Locate the cell with the specified text and output its (X, Y) center coordinate. 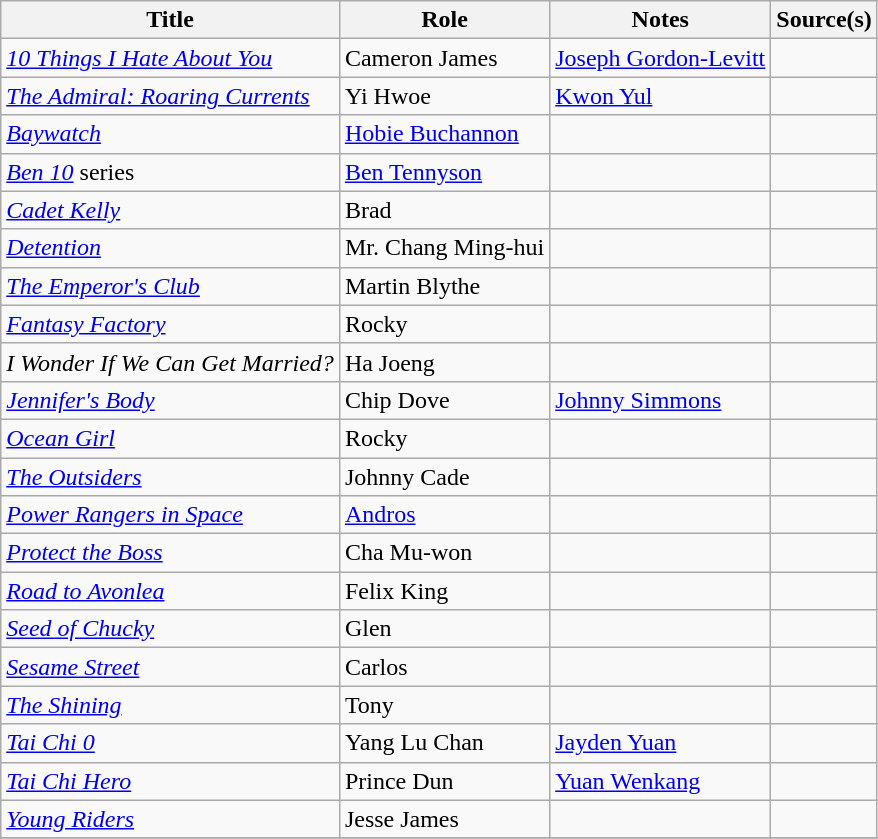
Chip Dove (444, 400)
Protect the Boss (170, 553)
Ben Tennyson (444, 172)
I Wonder If We Can Get Married? (170, 362)
Cha Mu-won (444, 553)
Hobie Buchannon (444, 134)
Mr. Chang Ming-hui (444, 248)
Baywatch (170, 134)
Jesse James (444, 819)
Jayden Yuan (660, 743)
The Emperor's Club (170, 286)
Martin Blythe (444, 286)
Sesame Street (170, 667)
Brad (444, 210)
Andros (444, 515)
Seed of Chucky (170, 629)
Prince Dun (444, 781)
Felix King (444, 591)
Kwon Yul (660, 96)
Tai Chi Hero (170, 781)
Joseph Gordon-Levitt (660, 58)
Source(s) (824, 20)
Notes (660, 20)
Fantasy Factory (170, 324)
Carlos (444, 667)
The Outsiders (170, 477)
Johnny Cade (444, 477)
Power Rangers in Space (170, 515)
Road to Avonlea (170, 591)
The Admiral: Roaring Currents (170, 96)
Ha Joeng (444, 362)
Yuan Wenkang (660, 781)
Detention (170, 248)
Ocean Girl (170, 438)
Young Riders (170, 819)
Title (170, 20)
Tony (444, 705)
Johnny Simmons (660, 400)
Yang Lu Chan (444, 743)
10 Things I Hate About You (170, 58)
Jennifer's Body (170, 400)
Role (444, 20)
Yi Hwoe (444, 96)
The Shining (170, 705)
Ben 10 series (170, 172)
Tai Chi 0 (170, 743)
Glen (444, 629)
Cadet Kelly (170, 210)
Cameron James (444, 58)
